For the text-containing cell, return its midpoint in [x, y] coordinate format. 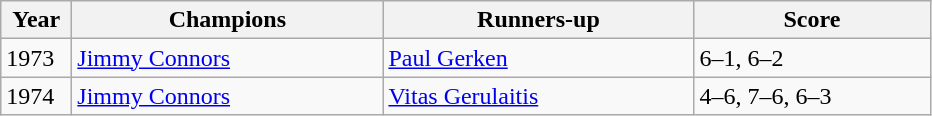
1973 [36, 58]
Runners-up [538, 20]
Vitas Gerulaitis [538, 96]
1974 [36, 96]
Champions [228, 20]
Score [812, 20]
Paul Gerken [538, 58]
4–6, 7–6, 6–3 [812, 96]
6–1, 6–2 [812, 58]
Year [36, 20]
